Pinpoint the cell where the given text exists, returning its (X, Y) midpoint coordinate. 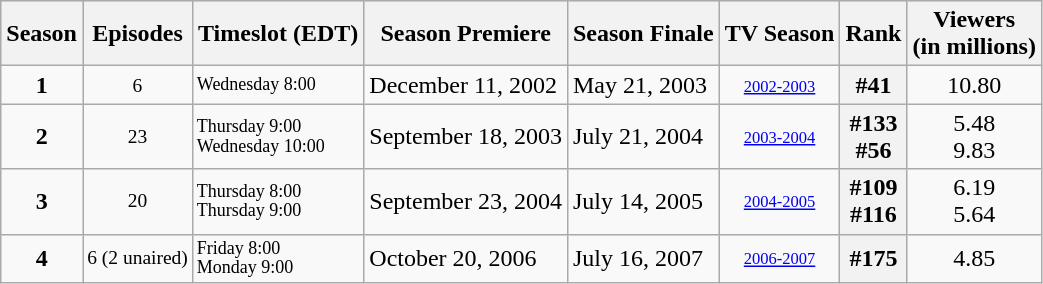
2 (42, 136)
6 (2 unaired) (137, 258)
July 16, 2007 (643, 258)
Viewers(in millions) (974, 34)
4 (42, 258)
4.85 (974, 258)
2006-2007 (780, 258)
#133 #56 (874, 136)
#41 (874, 85)
Timeslot (EDT) (278, 34)
September 18, 2003 (466, 136)
20 (137, 202)
#109#116 (874, 202)
2002-2003 (780, 85)
TV Season (780, 34)
6 (137, 85)
5.489.83 (974, 136)
Thursday 8:00Thursday 9:00 (278, 202)
Rank (874, 34)
1 (42, 85)
July 14, 2005 (643, 202)
#175 (874, 258)
2003-2004 (780, 136)
10.80 (974, 85)
July 21, 2004 (643, 136)
September 23, 2004 (466, 202)
Friday 8:00Monday 9:00 (278, 258)
December 11, 2002 (466, 85)
October 20, 2006 (466, 258)
Thursday 9:00Wednesday 10:00 (278, 136)
Season Premiere (466, 34)
23 (137, 136)
2004-2005 (780, 202)
6.195.64 (974, 202)
Wednesday 8:00 (278, 85)
Season (42, 34)
3 (42, 202)
May 21, 2003 (643, 85)
Season Finale (643, 34)
Episodes (137, 34)
